Scan for the cell matching the given text and deliver its [x, y] coordinate at center. 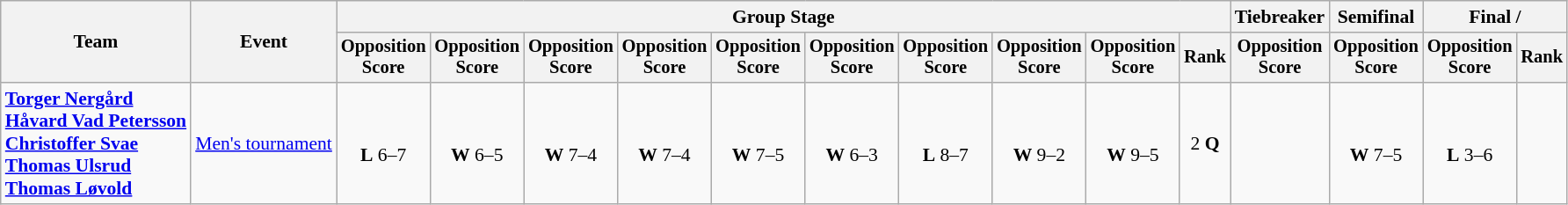
W 6–3 [853, 143]
Event [264, 42]
L 3–6 [1470, 143]
Men's tournament [264, 143]
L 8–7 [946, 143]
Torger NergårdHåvard Vad PeterssonChristoffer SvaeThomas UlsrudThomas Løvold [96, 143]
W 9–2 [1039, 143]
2 Q [1205, 143]
Final / [1495, 17]
Semifinal [1376, 17]
W 9–5 [1134, 143]
W 6–5 [476, 143]
Tiebreaker [1280, 17]
Team [96, 42]
L 6–7 [383, 143]
Group Stage [784, 17]
